Return the (x, y) coordinate for the center point of the cell that contains the specified text.  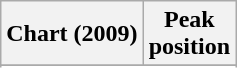
Chart (2009) (72, 34)
Peakposition (189, 34)
